Return the [x, y] coordinate for the center point of the cell that contains the specified text.  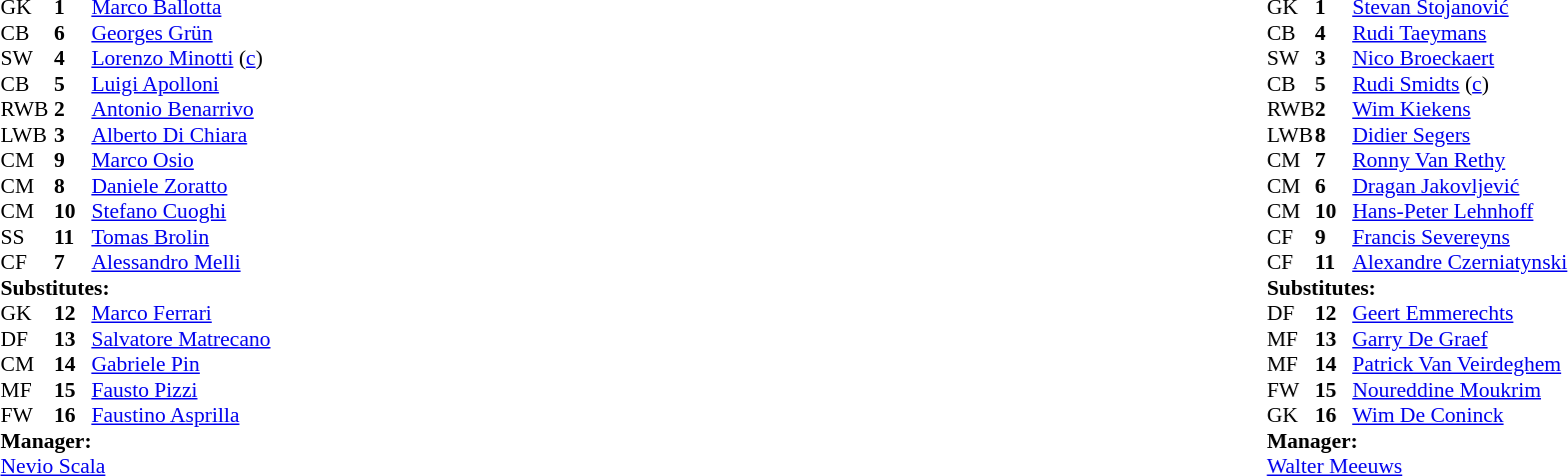
Noureddine Moukrim [1459, 390]
Alessandro Melli [180, 263]
Didier Segers [1459, 135]
Alberto Di Chiara [180, 135]
Georges Grün [180, 33]
Marco Osio [180, 161]
Wim De Coninck [1459, 415]
Gabriele Pin [180, 365]
Luigi Apolloni [180, 84]
Salvatore Matrecano [180, 339]
Ronny Van Rethy [1459, 161]
Geert Emmerechts [1459, 313]
Daniele Zoratto [180, 186]
Faustino Asprilla [180, 415]
Tomas Brolin [180, 237]
Wim Kiekens [1459, 109]
Garry De Graef [1459, 339]
Fausto Pizzi [180, 390]
Lorenzo Minotti (c) [180, 59]
Stefano Cuoghi [180, 211]
Antonio Benarrivo [180, 109]
Marco Ferrari [180, 313]
Rudi Taeymans [1459, 33]
Nico Broeckaert [1459, 59]
Dragan Jakovljević [1459, 186]
Alexandre Czerniatynski [1459, 263]
Francis Severeyns [1459, 237]
Hans-Peter Lehnhoff [1459, 211]
SS [26, 237]
Patrick Van Veirdeghem [1459, 365]
Rudi Smidts (c) [1459, 84]
